Search for the cell housing the specified text and yield its (x, y) center coordinate. 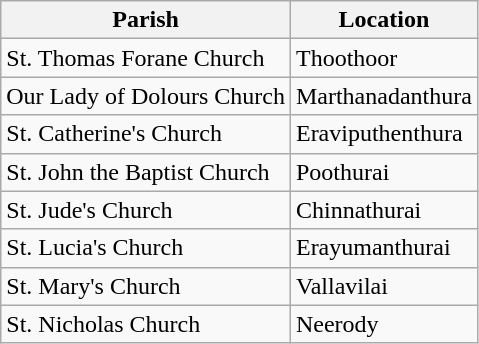
Neerody (384, 324)
Location (384, 20)
St. Mary's Church (146, 286)
Parish (146, 20)
Marthanadanthura (384, 96)
St. Nicholas Church (146, 324)
Thoothoor (384, 58)
St. Lucia's Church (146, 248)
Vallavilai (384, 286)
Poothurai (384, 172)
Our Lady of Dolours Church (146, 96)
St. Catherine's Church (146, 134)
Erayumanthurai (384, 248)
St. Thomas Forane Church (146, 58)
Eraviputhenthura (384, 134)
St. John the Baptist Church (146, 172)
St. Jude's Church (146, 210)
Chinnathurai (384, 210)
